Return the [X, Y] coordinate for the center point of the cell that contains the specified text.  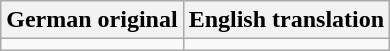
German original [92, 20]
English translation [286, 20]
